Identify which cell holds the provided text, then report its (X, Y) central coordinate. 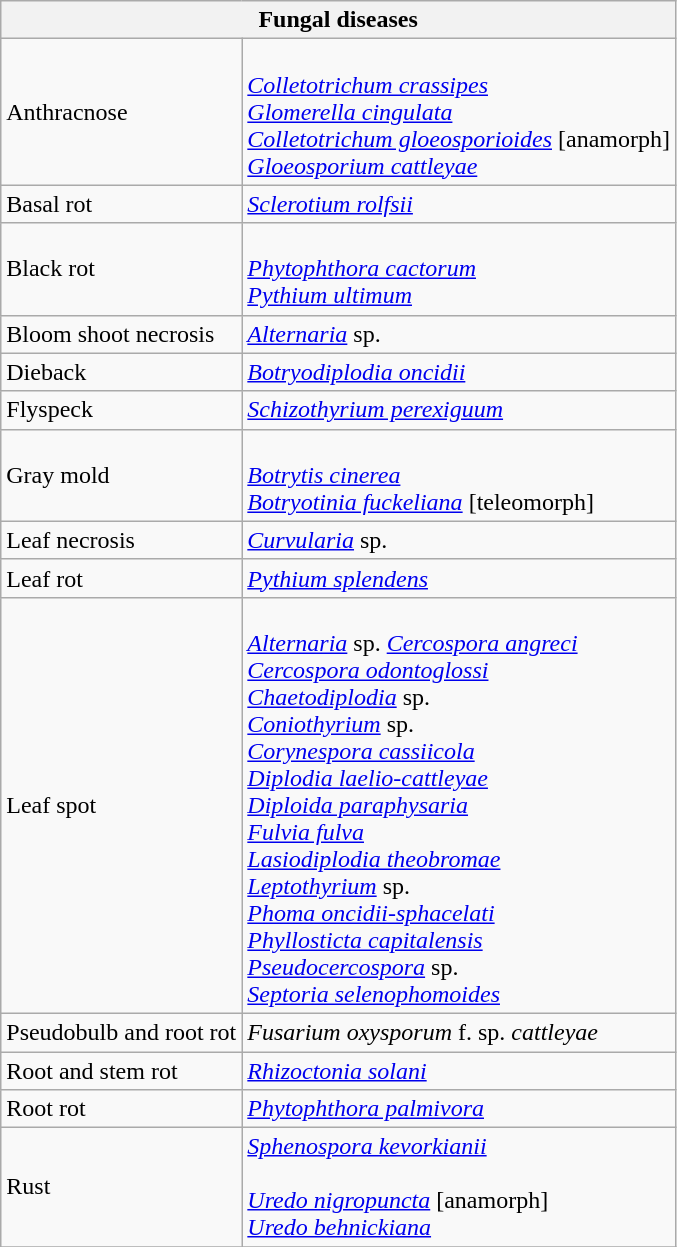
Basal rot (122, 204)
Botryodiplodia oncidii (459, 372)
Sphenospora kevorkianiiUredo nigropuncta [anamorph] Uredo behnickiana (459, 1188)
Pythium splendens (459, 578)
Colletotrichum crassipes Glomerella cingulata Colletotrichum gloeosporioides [anamorph] Gloeosporium cattleyae (459, 112)
Gray mold (122, 475)
Rust (122, 1188)
Leaf spot (122, 805)
Anthracnose (122, 112)
Botrytis cinerea Botryotinia fuckeliana [teleomorph] (459, 475)
Curvularia sp. (459, 540)
Pseudobulb and root rot (122, 1032)
Alternaria sp. (459, 334)
Flyspeck (122, 410)
Sclerotium rolfsii (459, 204)
Leaf necrosis (122, 540)
Black rot (122, 269)
Schizothyrium perexiguum (459, 410)
Rhizoctonia solani (459, 1071)
Fusarium oxysporum f. sp. cattleyae (459, 1032)
Leaf rot (122, 578)
Root and stem rot (122, 1071)
Phytophthora palmivora (459, 1109)
Phytophthora cactorum Pythium ultimum (459, 269)
Fungal diseases (338, 20)
Root rot (122, 1109)
Bloom shoot necrosis (122, 334)
Dieback (122, 372)
